For the text-containing cell, return its midpoint in [x, y] coordinate format. 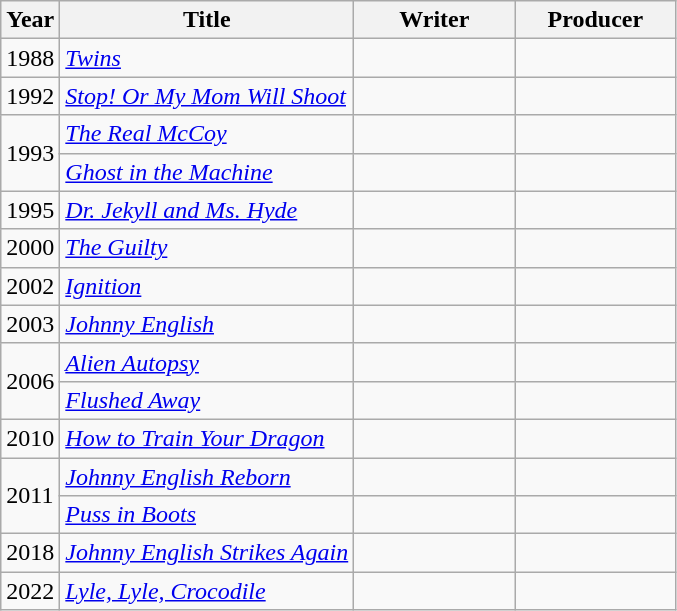
Alien Autopsy [207, 362]
Writer [434, 20]
2000 [30, 248]
1995 [30, 210]
Johnny English Reborn [207, 477]
2003 [30, 324]
Dr. Jekyll and Ms. Hyde [207, 210]
Lyle, Lyle, Crocodile [207, 591]
The Real McCoy [207, 134]
2011 [30, 496]
Ghost in the Machine [207, 172]
Twins [207, 58]
1993 [30, 153]
2006 [30, 381]
Johnny English [207, 324]
Puss in Boots [207, 515]
Title [207, 20]
Stop! Or My Mom Will Shoot [207, 96]
2002 [30, 286]
2018 [30, 553]
Ignition [207, 286]
1992 [30, 96]
2022 [30, 591]
2010 [30, 438]
Producer [596, 20]
1988 [30, 58]
The Guilty [207, 248]
Flushed Away [207, 400]
How to Train Your Dragon [207, 438]
Johnny English Strikes Again [207, 553]
Year [30, 20]
